Capture the cell that displays the provided text and extract its [X, Y] central coordinate. 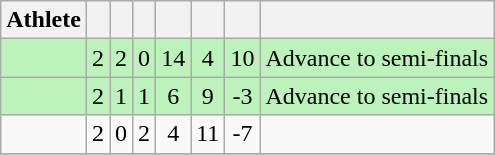
14 [174, 58]
-3 [242, 96]
Athlete [44, 20]
9 [208, 96]
6 [174, 96]
11 [208, 134]
-7 [242, 134]
10 [242, 58]
